For the text-containing cell, return its midpoint in (x, y) coordinate format. 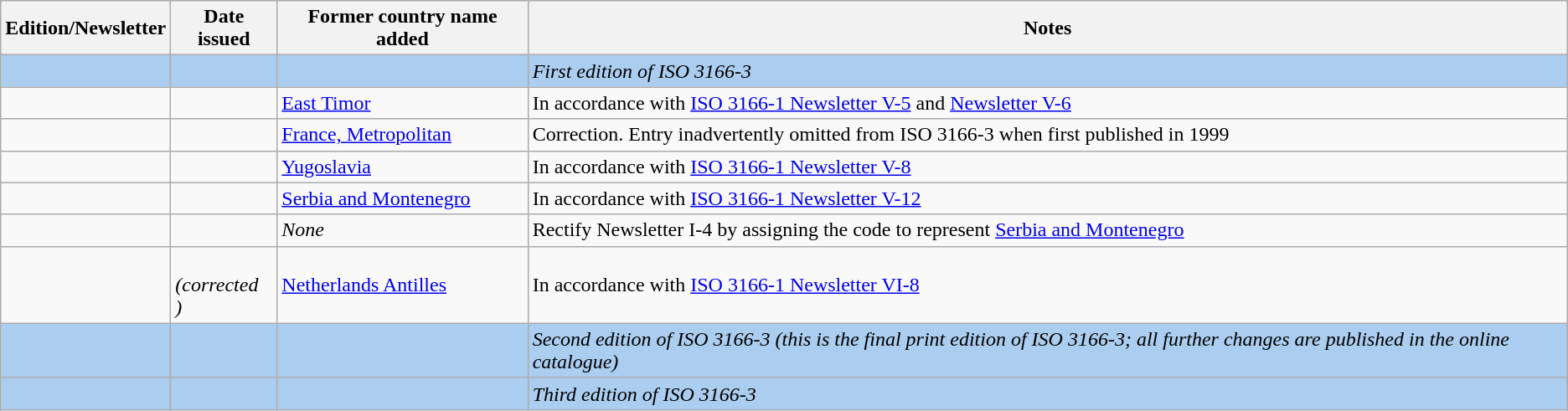
In accordance with ISO 3166-1 Newsletter VI-8 (1047, 285)
In accordance with ISO 3166-1 Newsletter V-12 (1047, 198)
Third edition of ISO 3166-3 (1047, 393)
First edition of ISO 3166-3 (1047, 71)
Date issued (224, 28)
Netherlands Antilles (402, 285)
Yugoslavia (402, 167)
Serbia and Montenegro (402, 198)
Notes (1047, 28)
Former country name added (402, 28)
Correction. Entry inadvertently omitted from ISO 3166-3 when first published in 1999 (1047, 135)
East Timor (402, 103)
(corrected ) (224, 285)
In accordance with ISO 3166-1 Newsletter V-8 (1047, 167)
Edition/Newsletter (85, 28)
Rectify Newsletter I-4 by assigning the code to represent Serbia and Montenegro (1047, 230)
None (402, 230)
France, Metropolitan (402, 135)
Second edition of ISO 3166-3 (this is the final print edition of ISO 3166-3; all further changes are published in the online catalogue) (1047, 350)
In accordance with ISO 3166-1 Newsletter V-5 and Newsletter V-6 (1047, 103)
